Extract the [x, y] coordinate from the center of the cell holding the provided text.  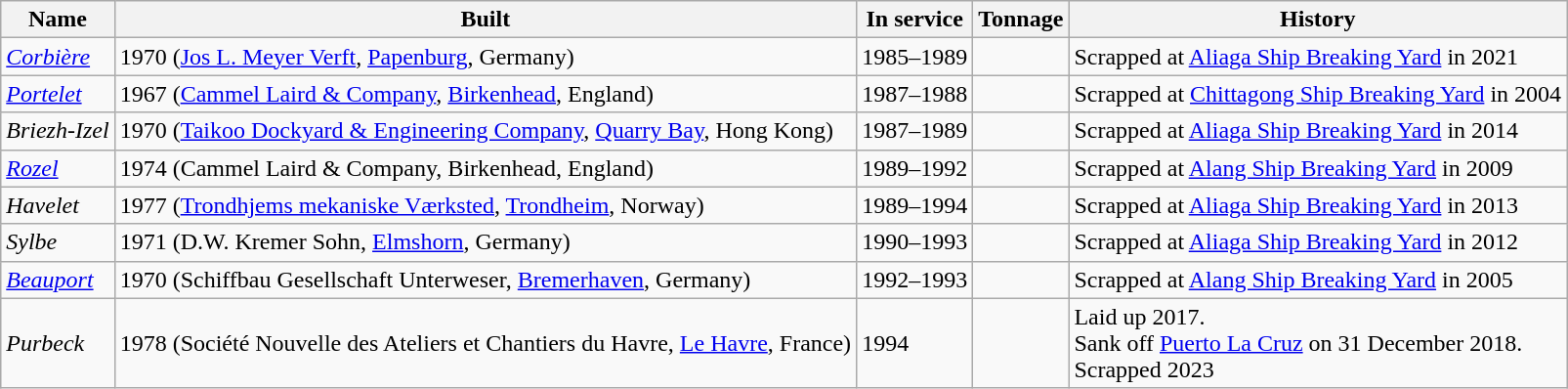
1989–1994 [914, 205]
Scrapped at Aliaga Ship Breaking Yard in 2013 [1318, 205]
Purbeck [58, 343]
1974 (Cammel Laird & Company, Birkenhead, England) [485, 168]
Corbière [58, 57]
Portelet [58, 94]
1977 (Trondhjems mekaniske Værksted, Trondheim, Norway) [485, 205]
Name [58, 20]
Beauport [58, 280]
1992–1993 [914, 280]
Tonnage [1021, 20]
Scrapped at Aliaga Ship Breaking Yard in 2012 [1318, 242]
Briezh-Izel [58, 131]
1987–1989 [914, 131]
History [1318, 20]
Built [485, 20]
Scrapped at Aliaga Ship Breaking Yard in 2021 [1318, 57]
Scrapped at Alang Ship Breaking Yard in 2009 [1318, 168]
Scrapped at Chittagong Ship Breaking Yard in 2004 [1318, 94]
1978 (Société Nouvelle des Ateliers et Chantiers du Havre, Le Havre, France) [485, 343]
Scrapped at Aliaga Ship Breaking Yard in 2014 [1318, 131]
In service [914, 20]
Havelet [58, 205]
1994 [914, 343]
1970 (Taikoo Dockyard & Engineering Company, Quarry Bay, Hong Kong) [485, 131]
1971 (D.W. Kremer Sohn, Elmshorn, Germany) [485, 242]
1967 (Cammel Laird & Company, Birkenhead, England) [485, 94]
Sylbe [58, 242]
1970 (Jos L. Meyer Verft, Papenburg, Germany) [485, 57]
Laid up 2017.Sank off Puerto La Cruz on 31 December 2018.Scrapped 2023 [1318, 343]
1985–1989 [914, 57]
1987–1988 [914, 94]
Scrapped at Alang Ship Breaking Yard in 2005 [1318, 280]
1970 (Schiffbau Gesellschaft Unterweser, Bremerhaven, Germany) [485, 280]
1990–1993 [914, 242]
1989–1992 [914, 168]
Rozel [58, 168]
